Scan for the cell matching the given text and deliver its (x, y) coordinate at center. 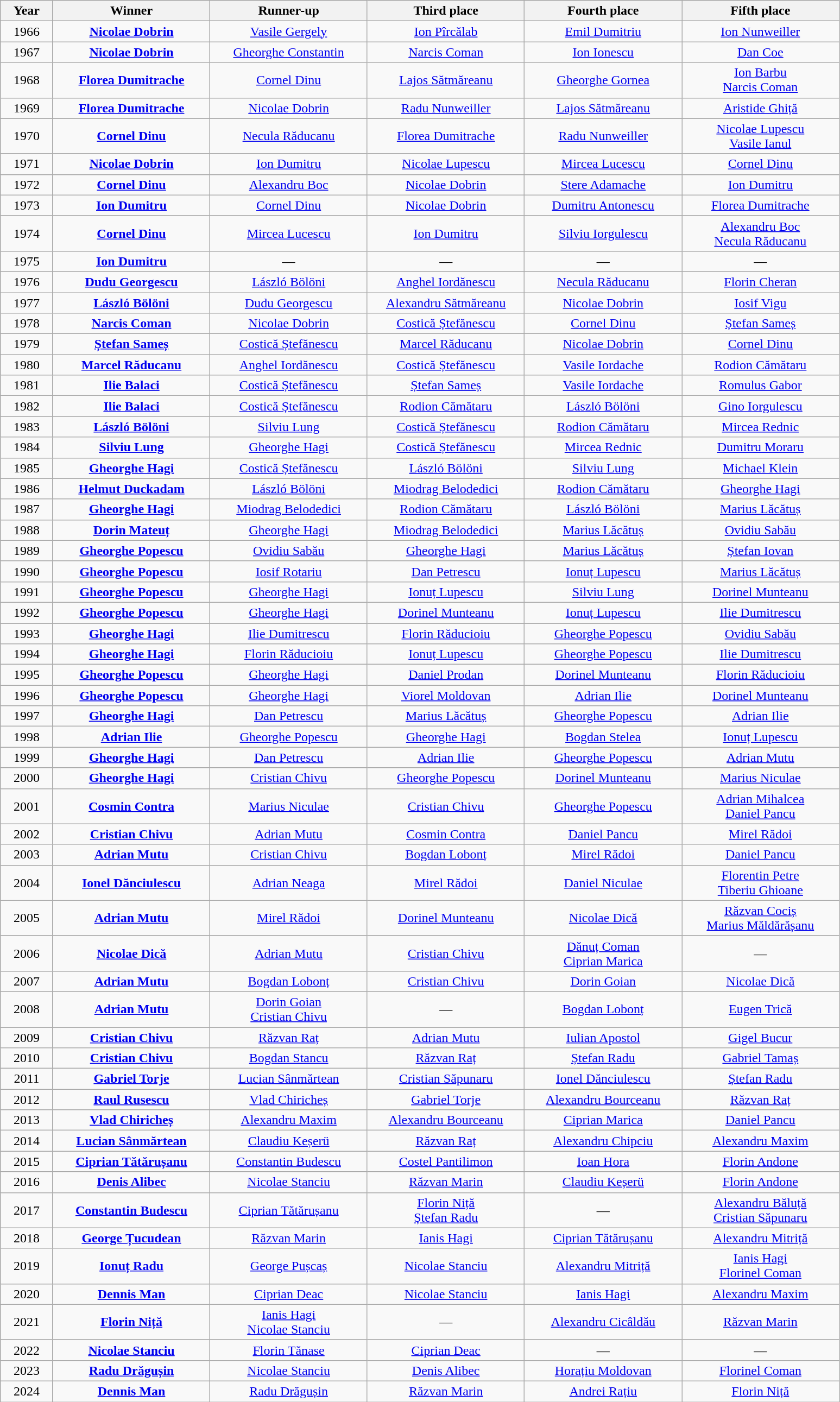
Runner-up (289, 11)
2020 (27, 1294)
1966 (27, 31)
1978 (27, 324)
Raul Rusescu (131, 1100)
1992 (27, 612)
Iosif Vigu (761, 302)
Gigel Bucur (761, 1038)
2002 (27, 834)
Ștefan Iovan (761, 551)
Florin Tănase (289, 1350)
2015 (27, 1161)
Michael Klein (761, 468)
2006 (27, 953)
Dănuț ComanCiprian Marica (603, 953)
2009 (27, 1038)
2023 (27, 1371)
1989 (27, 551)
Dorin Goian (603, 981)
2017 (27, 1210)
1997 (27, 716)
Ioan Hora (603, 1161)
1979 (27, 344)
Bogdan Stelea (603, 737)
Florinel Coman (761, 1371)
2011 (27, 1079)
1993 (27, 634)
Silviu Iorgulescu (603, 233)
2005 (27, 918)
2021 (27, 1322)
Adrian MihalceaDaniel Pancu (761, 806)
2019 (27, 1266)
Florentin PetreTiberiu Ghioane (761, 883)
1971 (27, 164)
1975 (27, 261)
Vasile Gergely (289, 31)
Emil Dumitriu (603, 31)
Alexandru BocNecula Răducanu (761, 233)
2022 (27, 1350)
Nicolae Lupescu (446, 164)
Dorin Mateuț (131, 530)
1980 (27, 365)
2012 (27, 1100)
Year (27, 11)
Ionuț Radu (131, 1266)
Eugen Trică (761, 1009)
2016 (27, 1182)
Fifth place (761, 11)
1991 (27, 592)
Nicolae LupescuVasile Ianul (761, 136)
1974 (27, 233)
Costel Pantilimon (446, 1161)
1969 (27, 108)
Dorin Goian Cristian Chivu (289, 1009)
Alexandru Boc (289, 185)
Ciprian Marica (603, 1120)
2007 (27, 981)
1994 (27, 654)
Fourth place (603, 11)
Daniel Niculae (603, 883)
2018 (27, 1238)
2000 (27, 778)
Third place (446, 11)
Iosif Rotariu (289, 571)
1998 (27, 737)
Ion BarbuNarcis Coman (761, 80)
Ion Nunweiller (761, 31)
Gheorghe Constantin (289, 52)
1995 (27, 675)
1982 (27, 406)
Gino Iorgulescu (761, 406)
1976 (27, 282)
Alexandru Cicâldău (603, 1322)
1977 (27, 302)
Romulus Gabor (761, 386)
Răzvan CocișMarius Măldărășanu (761, 918)
Aristide Ghiță (761, 108)
Gheorghe Gornea (603, 80)
Ion Pîrcălab (446, 31)
Alexandru Sătmăreanu (446, 302)
1985 (27, 468)
Florin Cheran (761, 282)
Dumitru Antonescu (603, 205)
2014 (27, 1141)
Ion Ionescu (603, 52)
1981 (27, 386)
Daniel Prodan (446, 675)
1968 (27, 80)
1986 (27, 489)
Winner (131, 11)
George Țucudean (131, 1238)
Gabriel Tamaș (761, 1058)
2003 (27, 855)
1972 (27, 185)
Horațiu Moldovan (603, 1371)
George Pușcaș (289, 1266)
Ianis HagiFlorinel Coman (761, 1266)
1970 (27, 136)
Alexandru Băluță Cristian Săpunaru (761, 1210)
2004 (27, 883)
1987 (27, 509)
1967 (27, 52)
1999 (27, 757)
1996 (27, 696)
1984 (27, 447)
2013 (27, 1120)
1988 (27, 530)
Alexandru Chipciu (603, 1141)
Dan Coe (761, 52)
Cristian Săpunaru (446, 1079)
2001 (27, 806)
Viorel Moldovan (446, 696)
Ianis HagiNicolae Stanciu (289, 1322)
Stere Adamache (603, 185)
2024 (27, 1391)
Adrian Neaga (289, 883)
Iulian Apostol (603, 1038)
Bogdan Stancu (289, 1058)
1983 (27, 427)
2010 (27, 1058)
Dumitru Moraru (761, 447)
Florin Niță Ștefan Radu (446, 1210)
1990 (27, 571)
Andrei Rațiu (603, 1391)
Helmut Duckadam (131, 489)
1973 (27, 205)
2008 (27, 1009)
